Extract the [X, Y] coordinate from the center of the cell holding the provided text.  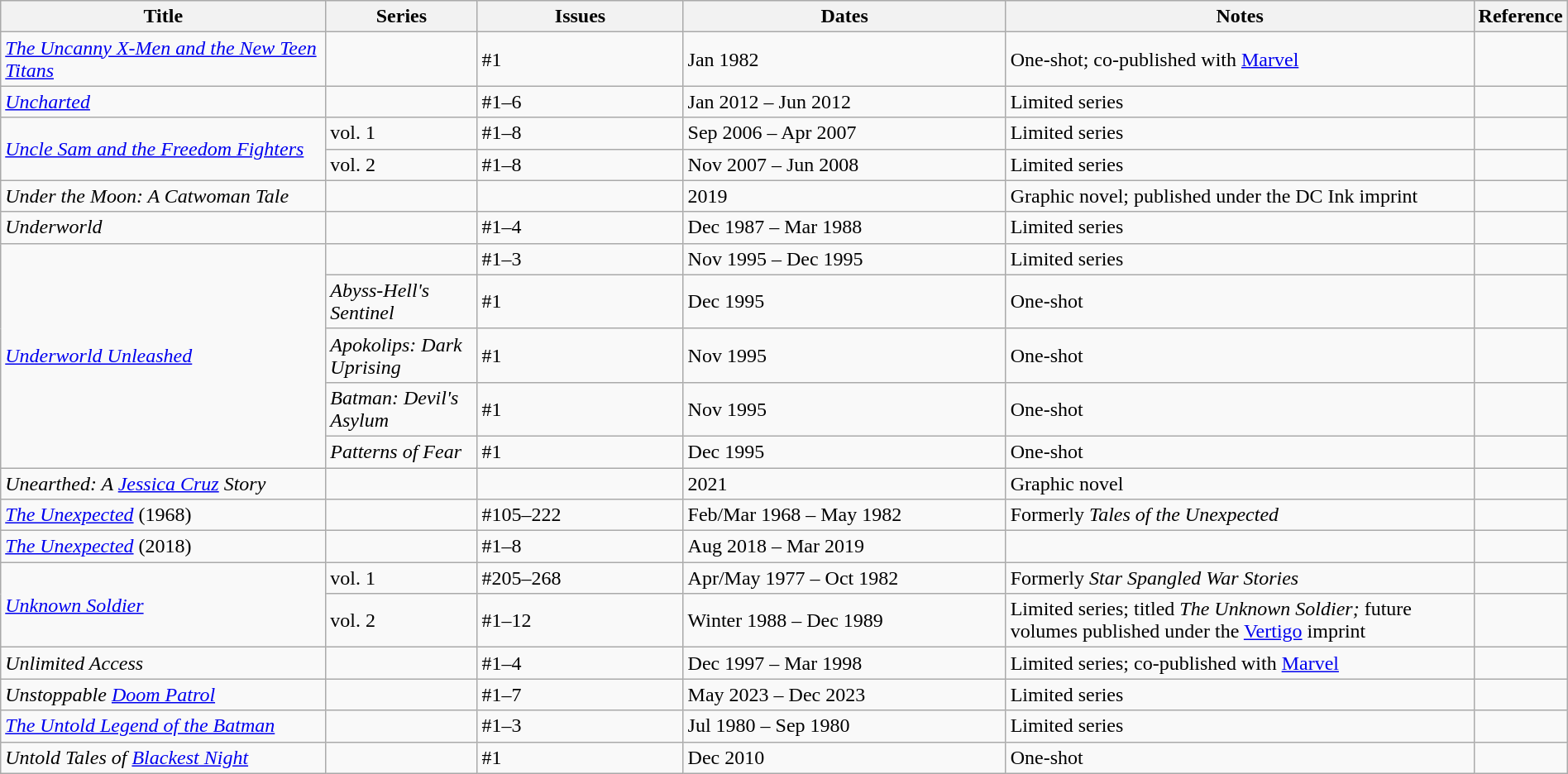
Issues [581, 17]
Patterns of Fear [402, 451]
Sep 2006 – Apr 2007 [844, 133]
Abyss-Hell's Sentinel [402, 301]
Batman: Devil's Asylum [402, 408]
Dec 1997 – Mar 1998 [844, 663]
Unstoppable Doom Patrol [164, 695]
Reference [1520, 17]
Underworld [164, 227]
The Unexpected (2018) [164, 547]
Apr/May 1977 – Oct 1982 [844, 578]
Nov 2007 – Jun 2008 [844, 165]
Dates [844, 17]
Formerly Star Spangled War Stories [1240, 578]
Under the Moon: A Catwoman Tale [164, 196]
Jan 2012 – Jun 2012 [844, 102]
Unearthed: A Jessica Cruz Story [164, 484]
Feb/Mar 1968 – May 1982 [844, 515]
Unknown Soldier [164, 605]
#1–12 [581, 620]
Series [402, 17]
Underworld Unleashed [164, 356]
Graphic novel; published under the DC Ink imprint [1240, 196]
#1–7 [581, 695]
Notes [1240, 17]
Limited series; titled The Unknown Soldier; future volumes published under the Vertigo imprint [1240, 620]
Jan 1982 [844, 60]
The Untold Legend of the Batman [164, 726]
May 2023 – Dec 2023 [844, 695]
Winter 1988 – Dec 1989 [844, 620]
Apokolips: Dark Uprising [402, 356]
Aug 2018 – Mar 2019 [844, 547]
2021 [844, 484]
Dec 1987 – Mar 1988 [844, 227]
The Unexpected (1968) [164, 515]
#1–6 [581, 102]
One-shot; co-published with Marvel [1240, 60]
Uncharted [164, 102]
Limited series; co-published with Marvel [1240, 663]
#105–222 [581, 515]
Uncle Sam and the Freedom Fighters [164, 149]
Dec 2010 [844, 757]
#205–268 [581, 578]
Untold Tales of Blackest Night [164, 757]
Jul 1980 – Sep 1980 [844, 726]
Nov 1995 – Dec 1995 [844, 259]
Graphic novel [1240, 484]
Formerly Tales of the Unexpected [1240, 515]
Title [164, 17]
Unlimited Access [164, 663]
2019 [844, 196]
The Uncanny X-Men and the New Teen Titans [164, 60]
